Detect which cell encompasses the target text, then output its [X, Y] center coordinate. 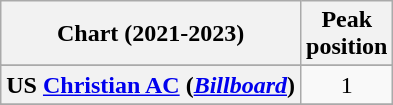
Peak position [347, 34]
US Christian AC (Billboard) [151, 85]
Chart (2021-2023) [151, 34]
1 [347, 85]
